For the text-containing cell, return its midpoint in [X, Y] coordinate format. 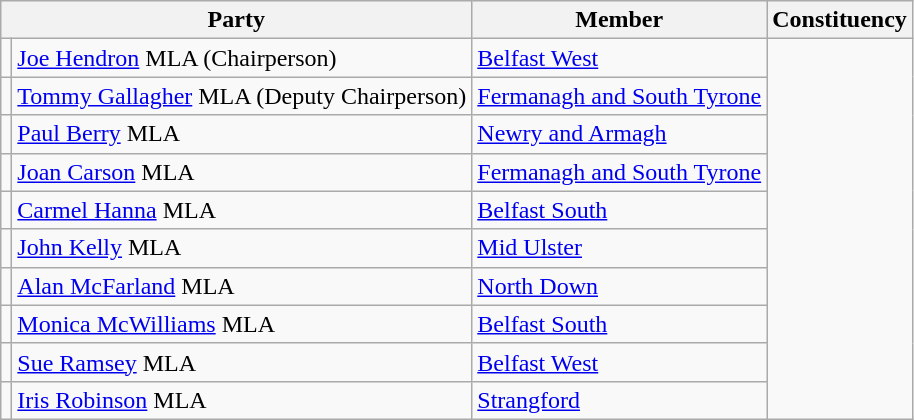
Paul Berry MLA [242, 134]
Joe Hendron MLA (Chairperson) [242, 58]
Member [620, 20]
Newry and Armagh [620, 134]
Monica McWilliams MLA [242, 324]
John Kelly MLA [242, 248]
Tommy Gallagher MLA (Deputy Chairperson) [242, 96]
Alan McFarland MLA [242, 286]
Sue Ramsey MLA [242, 362]
Carmel Hanna MLA [242, 210]
Strangford [620, 400]
Party [236, 20]
Iris Robinson MLA [242, 400]
Joan Carson MLA [242, 172]
Constituency [840, 20]
Mid Ulster [620, 248]
North Down [620, 286]
